Provide the [X, Y] coordinate of the cell's center where the given text is located.  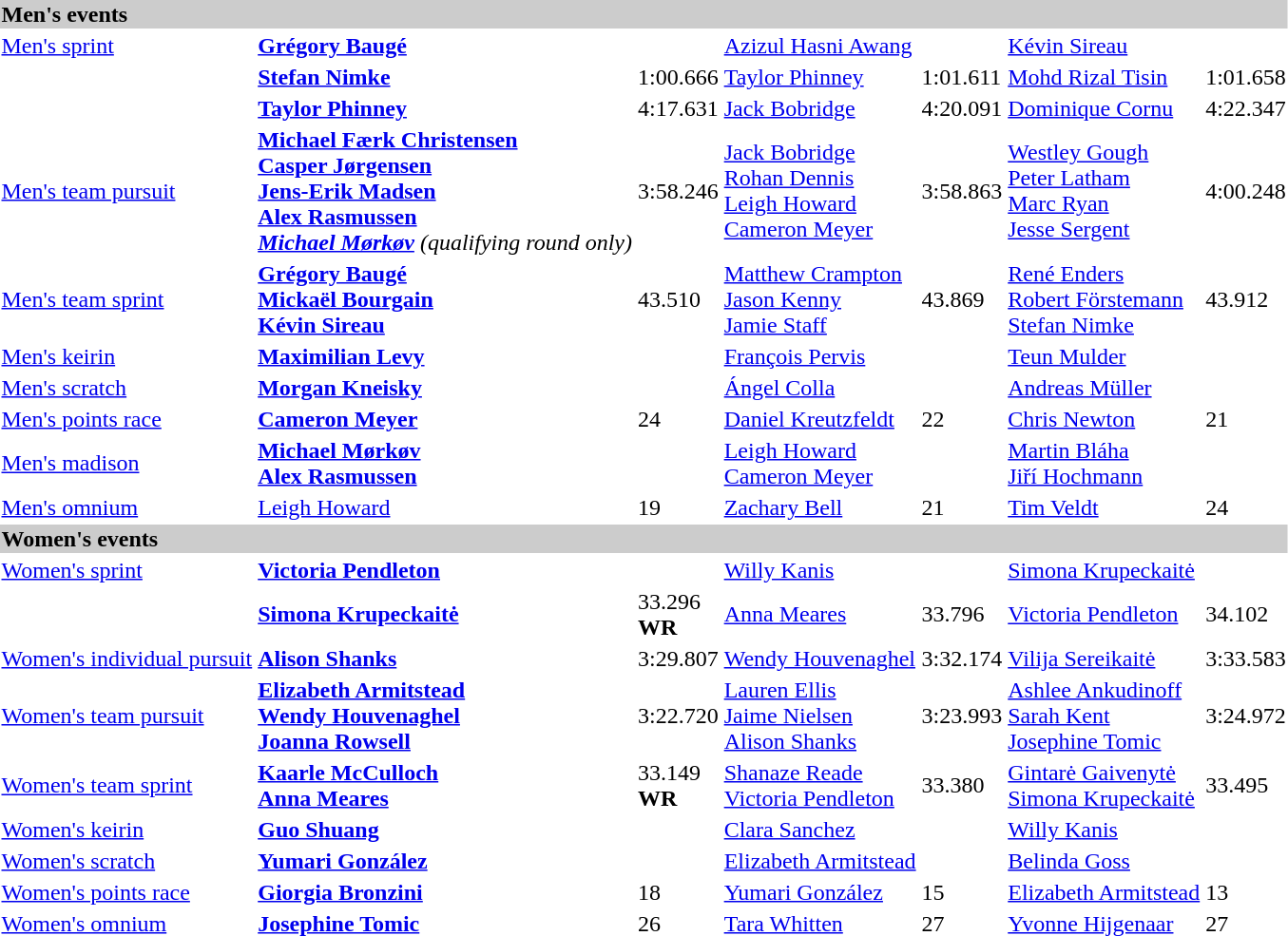
Cameron Meyer [445, 419]
Men's points race [127, 419]
Stefan Nimke [445, 77]
33.495 [1246, 785]
Women's team pursuit [127, 716]
Women's individual pursuit [127, 659]
43.869 [962, 299]
Vilija Sereikaitė [1105, 659]
Women's events [644, 539]
3:29.807 [678, 659]
Grégory Baugé [445, 46]
Women's team sprint [127, 785]
1:01.611 [962, 77]
Jack Bobridge [819, 108]
Tim Veldt [1105, 507]
34.102 [1246, 614]
3:58.246 [678, 191]
Anna Meares [819, 614]
15 [962, 892]
Men's events [644, 14]
Men's keirin [127, 356]
Andreas Müller [1105, 388]
François Pervis [819, 356]
Giorgia Bronzini [445, 892]
René EndersRobert FörstemannStefan Nimke [1105, 299]
Mohd Rizal Tisin [1105, 77]
Kévin Sireau [1105, 46]
3:23.993 [962, 716]
Men's omnium [127, 507]
Men's scratch [127, 388]
Morgan Kneisky [445, 388]
3:22.720 [678, 716]
Shanaze ReadeVictoria Pendleton [819, 785]
18 [678, 892]
33.380 [962, 785]
Zachary Bell [819, 507]
19 [678, 507]
Alison Shanks [445, 659]
Men's sprint [127, 46]
Teun Mulder [1105, 356]
Westley GoughPeter LathamMarc RyanJesse Sergent [1105, 191]
Chris Newton [1105, 419]
Michael MørkøvAlex Rasmussen [445, 464]
Dominique Cornu [1105, 108]
Leigh HowardCameron Meyer [819, 464]
Martin BláhaJiří Hochmann [1105, 464]
Daniel Kreutzfeldt [819, 419]
Ashlee AnkudinoffSarah KentJosephine Tomic [1105, 716]
Elizabeth ArmitsteadWendy HouvenaghelJoanna Rowsell [445, 716]
Ángel Colla [819, 388]
Lauren EllisJaime NielsenAlison Shanks [819, 716]
Guo Shuang [445, 830]
Jack BobridgeRohan DennisLeigh HowardCameron Meyer [819, 191]
22 [962, 419]
Men's madison [127, 464]
3:58.863 [962, 191]
43.912 [1246, 299]
33.796 [962, 614]
4:20.091 [962, 108]
4:00.248 [1246, 191]
Women's scratch [127, 861]
3:24.972 [1246, 716]
Gintarė GaivenytėSimona Krupeckaitė [1105, 785]
1:01.658 [1246, 77]
13 [1246, 892]
Wendy Houvenaghel [819, 659]
Women's points race [127, 892]
1:00.666 [678, 77]
3:33.583 [1246, 659]
Clara Sanchez [819, 830]
Kaarle McCullochAnna Meares [445, 785]
3:32.174 [962, 659]
Women's sprint [127, 570]
Leigh Howard [445, 507]
Women's keirin [127, 830]
Azizul Hasni Awang [819, 46]
Michael Færk ChristensenCasper JørgensenJens-Erik MadsenAlex Rasmussen Michael Mørkøv (qualifying round only) [445, 191]
Maximilian Levy [445, 356]
33.149 WR [678, 785]
Men's team sprint [127, 299]
Grégory BaugéMickaël BourgainKévin Sireau [445, 299]
4:22.347 [1246, 108]
33.296 WR [678, 614]
Men's team pursuit [127, 191]
Matthew CramptonJason KennyJamie Staff [819, 299]
43.510 [678, 299]
Belinda Goss [1105, 861]
4:17.631 [678, 108]
